Return the [x, y] coordinate for the center point of the cell that contains the specified text.  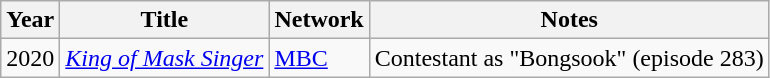
Year [30, 20]
Network [319, 20]
MBC [319, 58]
Contestant as "Bongsook" (episode 283) [569, 58]
2020 [30, 58]
Notes [569, 20]
King of Mask Singer [164, 58]
Title [164, 20]
